Return the (x, y) coordinate for the center point of the cell that contains the specified text.  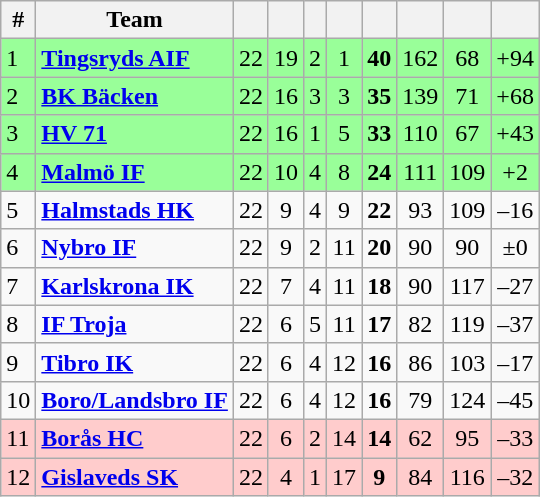
19 (286, 58)
82 (420, 324)
103 (468, 362)
–45 (516, 400)
HV 71 (135, 134)
Nybro IF (135, 248)
68 (468, 58)
–17 (516, 362)
95 (468, 438)
Tibro IK (135, 362)
Boro/Landsbro IF (135, 400)
35 (380, 96)
Borås HC (135, 438)
# (18, 20)
18 (380, 286)
24 (380, 172)
40 (380, 58)
–16 (516, 210)
Malmö IF (135, 172)
79 (420, 400)
117 (468, 286)
IF Troja (135, 324)
20 (380, 248)
62 (420, 438)
–27 (516, 286)
139 (420, 96)
Tingsryds AIF (135, 58)
86 (420, 362)
162 (420, 58)
84 (420, 477)
116 (468, 477)
–33 (516, 438)
Karlskrona IK (135, 286)
+43 (516, 134)
+2 (516, 172)
93 (420, 210)
+94 (516, 58)
110 (420, 134)
Halmstads HK (135, 210)
111 (420, 172)
67 (468, 134)
+68 (516, 96)
±0 (516, 248)
71 (468, 96)
–32 (516, 477)
Team (135, 20)
119 (468, 324)
–37 (516, 324)
33 (380, 134)
124 (468, 400)
Gislaveds SK (135, 477)
BK Bäcken (135, 96)
